From the cell containing the given text, extract its center point as [X, Y] coordinate. 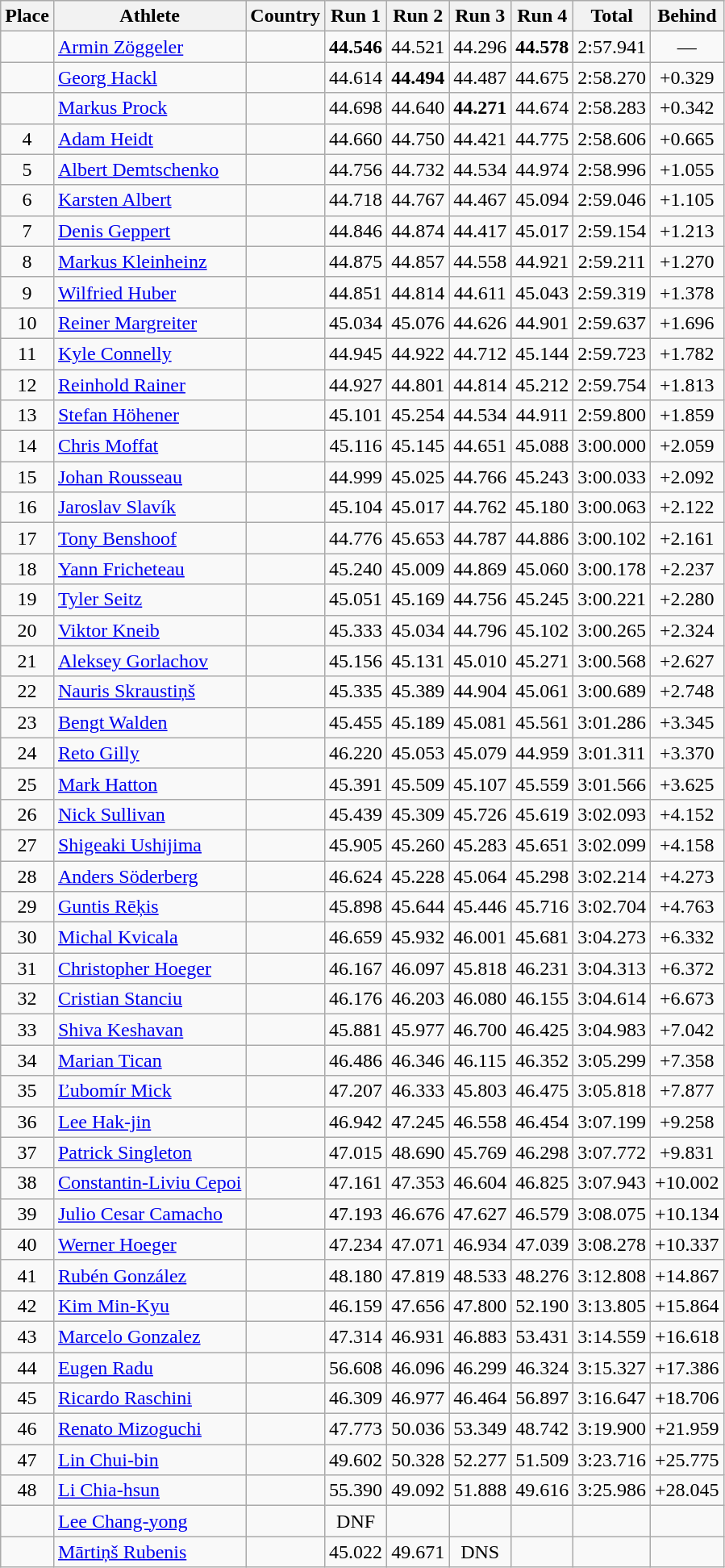
45.509 [418, 784]
44.857 [418, 261]
45.391 [356, 784]
44.674 [542, 108]
48 [27, 1491]
44.875 [356, 261]
34 [27, 1060]
Armin Zöggeler [149, 47]
41 [27, 1275]
47.773 [356, 1429]
Kyle Connelly [149, 353]
2:59.754 [612, 385]
44.921 [542, 261]
Country [285, 16]
3:15.327 [612, 1368]
52.277 [481, 1460]
45.651 [542, 845]
45.653 [418, 538]
44.675 [542, 77]
56.897 [542, 1399]
45.309 [418, 814]
Guntis Rēķis [149, 907]
45.769 [481, 1152]
45.439 [356, 814]
44.874 [418, 231]
44.750 [418, 139]
47.071 [418, 1244]
23 [27, 722]
3:02.214 [612, 876]
44.869 [481, 569]
28 [27, 876]
5 [27, 169]
29 [27, 907]
47.015 [356, 1152]
+1.055 [687, 169]
45.254 [418, 416]
Julio Cesar Camacho [149, 1214]
14 [27, 446]
46.299 [481, 1368]
44.911 [542, 416]
Total [612, 16]
50.036 [418, 1429]
45.271 [542, 661]
44.927 [356, 385]
46.475 [542, 1091]
45.298 [542, 876]
+1.813 [687, 385]
46.346 [418, 1060]
7 [27, 231]
44.494 [418, 77]
45.335 [356, 692]
+0.665 [687, 139]
44.767 [418, 200]
+2.748 [687, 692]
2:59.319 [612, 292]
+2.059 [687, 446]
44.945 [356, 353]
45.061 [542, 692]
46.220 [356, 753]
45.180 [542, 508]
45.144 [542, 353]
45.559 [542, 784]
Shigeaki Ushijima [149, 845]
3:00.063 [612, 508]
3:00.689 [612, 692]
+0.342 [687, 108]
Jaroslav Slavík [149, 508]
Johan Rousseau [149, 477]
45.455 [356, 722]
53.431 [542, 1336]
+3.345 [687, 722]
33 [27, 1030]
46.203 [418, 999]
3:08.075 [612, 1214]
45.283 [481, 845]
49.602 [356, 1460]
Mārtiņš Rubenis [149, 1552]
+2.627 [687, 661]
44.271 [481, 108]
45.260 [418, 845]
3:16.647 [612, 1399]
3:01.566 [612, 784]
6 [27, 200]
3:08.278 [612, 1244]
47.656 [418, 1306]
45.212 [542, 385]
Chris Moffat [149, 446]
45.053 [418, 753]
Mark Hatton [149, 784]
46.001 [481, 938]
46.159 [356, 1306]
44.851 [356, 292]
20 [27, 630]
45.726 [481, 814]
52.190 [542, 1306]
3:04.983 [612, 1030]
Reiner Margreiter [149, 323]
44.846 [356, 231]
DNS [481, 1552]
Marcelo Gonzalez [149, 1336]
Behind [687, 16]
+6.332 [687, 938]
+18.706 [687, 1399]
46.659 [356, 938]
Nick Sullivan [149, 814]
Denis Geppert [149, 231]
3:02.099 [612, 845]
Wilfried Huber [149, 292]
51.888 [481, 1491]
45.022 [356, 1552]
45.644 [418, 907]
27 [27, 845]
44.546 [356, 47]
Stefan Höhener [149, 416]
47 [27, 1460]
DNF [356, 1521]
45.446 [481, 907]
46.324 [542, 1368]
49.616 [542, 1491]
+2.092 [687, 477]
48.180 [356, 1275]
3:00.000 [612, 446]
+9.831 [687, 1152]
Lin Chui-bin [149, 1460]
3:07.943 [612, 1183]
45.101 [356, 416]
44.766 [481, 477]
44.974 [542, 169]
Markus Prock [149, 108]
2:58.270 [612, 77]
22 [27, 692]
+15.864 [687, 1306]
53.349 [481, 1429]
+4.763 [687, 907]
Marian Tican [149, 1060]
44.999 [356, 477]
+3.370 [687, 753]
+16.618 [687, 1336]
44.487 [481, 77]
45.803 [481, 1091]
+1.270 [687, 261]
+25.775 [687, 1460]
2:58.283 [612, 108]
46.298 [542, 1152]
44.640 [418, 108]
18 [27, 569]
3:05.818 [612, 1091]
46.167 [356, 968]
2:58.996 [612, 169]
45.145 [418, 446]
3:02.704 [612, 907]
45.051 [356, 600]
3:04.273 [612, 938]
2:59.637 [612, 323]
Anders Söderberg [149, 876]
46 [27, 1429]
Reinhold Rainer [149, 385]
42 [27, 1306]
56.608 [356, 1368]
Viktor Kneib [149, 630]
Bengt Walden [149, 722]
3:25.986 [612, 1491]
40 [27, 1244]
48.276 [542, 1275]
45.189 [418, 722]
39 [27, 1214]
2:59.211 [612, 261]
+1.378 [687, 292]
Athlete [149, 16]
3:07.772 [612, 1152]
44.417 [481, 231]
+10.337 [687, 1244]
Shiva Keshavan [149, 1030]
49.092 [418, 1491]
46.464 [481, 1399]
45.064 [481, 876]
48.742 [542, 1429]
+1.782 [687, 353]
44.421 [481, 139]
45.088 [542, 446]
46.115 [481, 1060]
46.825 [542, 1183]
Reto Gilly [149, 753]
44.959 [542, 753]
45.060 [542, 569]
13 [27, 416]
Run 1 [356, 16]
Li Chia-hsun [149, 1491]
+3.625 [687, 784]
46.579 [542, 1214]
3:05.299 [612, 1060]
+6.372 [687, 968]
+1.859 [687, 416]
44.651 [481, 446]
Ricardo Raschini [149, 1399]
45.818 [481, 968]
— [687, 47]
44.718 [356, 200]
45.025 [418, 477]
45.716 [542, 907]
45.898 [356, 907]
45.104 [356, 508]
Georg Hackl [149, 77]
45.561 [542, 722]
Cristian Stanciu [149, 999]
9 [27, 292]
+2.122 [687, 508]
32 [27, 999]
45.156 [356, 661]
+0.329 [687, 77]
Lee Hak-jin [149, 1122]
Run 4 [542, 16]
45.131 [418, 661]
12 [27, 385]
+9.258 [687, 1122]
46.624 [356, 876]
47.161 [356, 1183]
46.558 [481, 1122]
44.776 [356, 538]
Lee Chang-yong [149, 1521]
+4.158 [687, 845]
46.155 [542, 999]
45.079 [481, 753]
46.231 [542, 968]
45.169 [418, 600]
46.942 [356, 1122]
21 [27, 661]
+1.696 [687, 323]
47.039 [542, 1244]
Adam Heidt [149, 139]
Yann Fricheteau [149, 569]
Patrick Singleton [149, 1152]
2:59.800 [612, 416]
Ľubomír Mick [149, 1091]
45.681 [542, 938]
3:00.033 [612, 477]
25 [27, 784]
46.700 [481, 1030]
47.627 [481, 1214]
2:57.941 [612, 47]
Eugen Radu [149, 1368]
+7.042 [687, 1030]
+2.237 [687, 569]
44.626 [481, 323]
44.698 [356, 108]
45.977 [418, 1030]
+2.161 [687, 538]
+6.673 [687, 999]
Tyler Seitz [149, 600]
Werner Hoeger [149, 1244]
45.043 [542, 292]
4 [27, 139]
45.240 [356, 569]
+28.045 [687, 1491]
3:00.221 [612, 600]
Kim Min-Kyu [149, 1306]
46.883 [481, 1336]
45.245 [542, 600]
+10.002 [687, 1183]
45.009 [418, 569]
48.533 [481, 1275]
47.234 [356, 1244]
48.690 [418, 1152]
Run 2 [418, 16]
55.390 [356, 1491]
+10.134 [687, 1214]
45.102 [542, 630]
Nauris Skraustiņš [149, 692]
46.097 [418, 968]
3:01.286 [612, 722]
36 [27, 1122]
45 [27, 1399]
44.521 [418, 47]
44.732 [418, 169]
3:04.614 [612, 999]
46.931 [418, 1336]
44.922 [418, 353]
+4.152 [687, 814]
46.977 [418, 1399]
3:13.805 [612, 1306]
47.207 [356, 1091]
45.389 [418, 692]
3:19.900 [612, 1429]
3:07.199 [612, 1122]
16 [27, 508]
Karsten Albert [149, 200]
44.886 [542, 538]
47.193 [356, 1214]
46.425 [542, 1030]
44.787 [481, 538]
44.611 [481, 292]
+7.877 [687, 1091]
43 [27, 1336]
Renato Mizoguchi [149, 1429]
Rubén González [149, 1275]
47.353 [418, 1183]
44.762 [481, 508]
45.228 [418, 876]
44.660 [356, 139]
+17.386 [687, 1368]
24 [27, 753]
17 [27, 538]
46.080 [481, 999]
8 [27, 261]
35 [27, 1091]
45.081 [481, 722]
Michal Kvicala [149, 938]
+2.280 [687, 600]
45.107 [481, 784]
44.578 [542, 47]
38 [27, 1183]
Tony Benshoof [149, 538]
50.328 [418, 1460]
Aleksey Gorlachov [149, 661]
45.094 [542, 200]
3:14.559 [612, 1336]
45.010 [481, 661]
46.604 [481, 1183]
44.296 [481, 47]
44.712 [481, 353]
46.333 [418, 1091]
3:02.093 [612, 814]
44.904 [481, 692]
45.333 [356, 630]
44.614 [356, 77]
3:00.568 [612, 661]
44.775 [542, 139]
44.801 [418, 385]
31 [27, 968]
45.905 [356, 845]
2:59.154 [612, 231]
46.176 [356, 999]
3:00.102 [612, 538]
3:12.808 [612, 1275]
37 [27, 1152]
47.314 [356, 1336]
+1.105 [687, 200]
+1.213 [687, 231]
30 [27, 938]
44.558 [481, 261]
46.352 [542, 1060]
45.076 [418, 323]
11 [27, 353]
44.796 [481, 630]
Markus Kleinheinz [149, 261]
15 [27, 477]
+2.324 [687, 630]
Place [27, 16]
49.671 [418, 1552]
46.676 [418, 1214]
45.116 [356, 446]
3:00.265 [612, 630]
44 [27, 1368]
46.454 [542, 1122]
+7.358 [687, 1060]
51.509 [542, 1460]
3:00.178 [612, 569]
45.243 [542, 477]
+14.867 [687, 1275]
44.467 [481, 200]
45.881 [356, 1030]
10 [27, 323]
Run 3 [481, 16]
3:23.716 [612, 1460]
45.619 [542, 814]
Constantin-Liviu Cepoi [149, 1183]
2:58.606 [612, 139]
45.932 [418, 938]
46.309 [356, 1399]
Albert Demtschenko [149, 169]
47.819 [418, 1275]
Christopher Hoeger [149, 968]
26 [27, 814]
+21.959 [687, 1429]
46.096 [418, 1368]
46.486 [356, 1060]
19 [27, 600]
47.800 [481, 1306]
+4.273 [687, 876]
47.245 [418, 1122]
3:01.311 [612, 753]
3:04.313 [612, 968]
2:59.046 [612, 200]
46.934 [481, 1244]
2:59.723 [612, 353]
44.901 [542, 323]
